Output the [X, Y] coordinate of the center of the cell containing the given text.  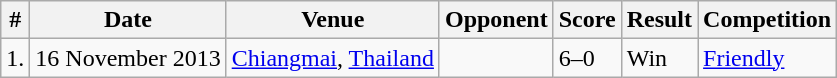
# [16, 20]
Venue [332, 20]
Result [659, 20]
Date [128, 20]
Competition [768, 20]
Score [587, 20]
1. [16, 58]
Chiangmai, Thailand [332, 58]
Win [659, 58]
Opponent [496, 20]
16 November 2013 [128, 58]
6–0 [587, 58]
Friendly [768, 58]
